Detect which cell encompasses the target text, then output its (X, Y) center coordinate. 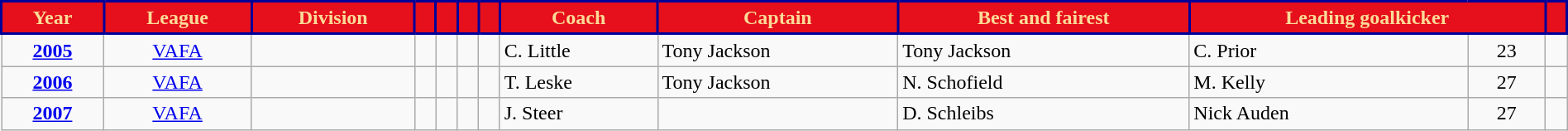
C. Little (579, 50)
T. Leske (579, 82)
J. Steer (579, 114)
Captain (777, 18)
Coach (579, 18)
N. Schofield (1044, 82)
Division (333, 18)
Year (53, 18)
M. Kelly (1328, 82)
D. Schleibs (1044, 114)
2007 (53, 114)
2005 (53, 50)
League (177, 18)
2006 (53, 82)
Best and fairest (1044, 18)
Nick Auden (1328, 114)
C. Prior (1328, 50)
23 (1507, 50)
Leading goalkicker (1368, 18)
